For the text-containing cell, return its midpoint in (X, Y) coordinate format. 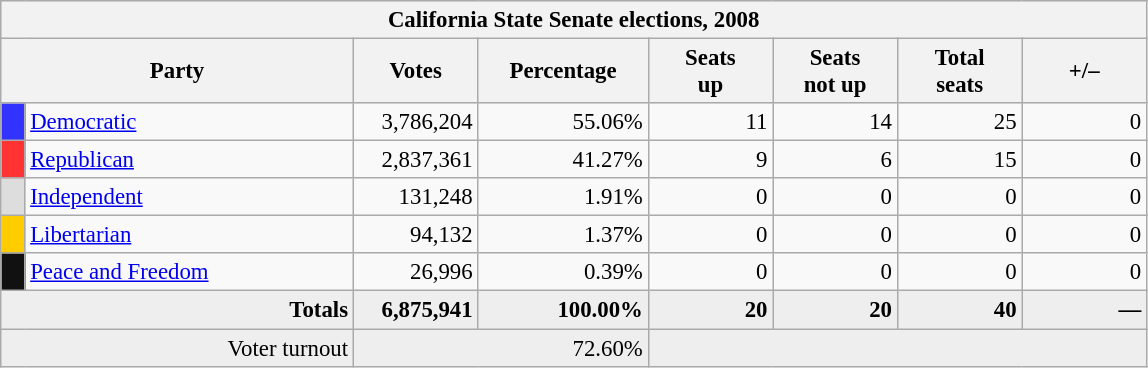
Totalseats (960, 72)
3,786,204 (416, 122)
Voter turnout (178, 348)
94,132 (416, 235)
+/– (1084, 72)
2,837,361 (416, 160)
— (1084, 310)
Republican (189, 160)
72.60% (500, 348)
Votes (416, 72)
41.27% (563, 160)
Libertarian (189, 235)
131,248 (416, 197)
Party (178, 72)
Totals (178, 310)
Seatsnot up (836, 72)
Independent (189, 197)
1.37% (563, 235)
9 (710, 160)
6 (836, 160)
Democratic (189, 122)
26,996 (416, 273)
California State Senate elections, 2008 (574, 20)
1.91% (563, 197)
Percentage (563, 72)
11 (710, 122)
Seatsup (710, 72)
15 (960, 160)
6,875,941 (416, 310)
100.00% (563, 310)
14 (836, 122)
25 (960, 122)
55.06% (563, 122)
Peace and Freedom (189, 273)
40 (960, 310)
0.39% (563, 273)
